Find where the given text appears and provide that cell's center as (x, y) coordinate. 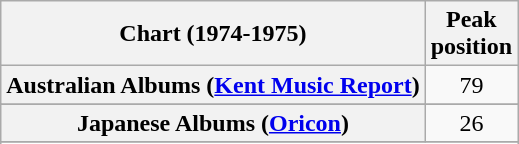
Australian Albums (Kent Music Report) (213, 85)
79 (471, 85)
Chart (1974-1975) (213, 34)
Japanese Albums (Oricon) (213, 123)
Peakposition (471, 34)
26 (471, 123)
